Locate the cell with the specified text and output its [X, Y] center coordinate. 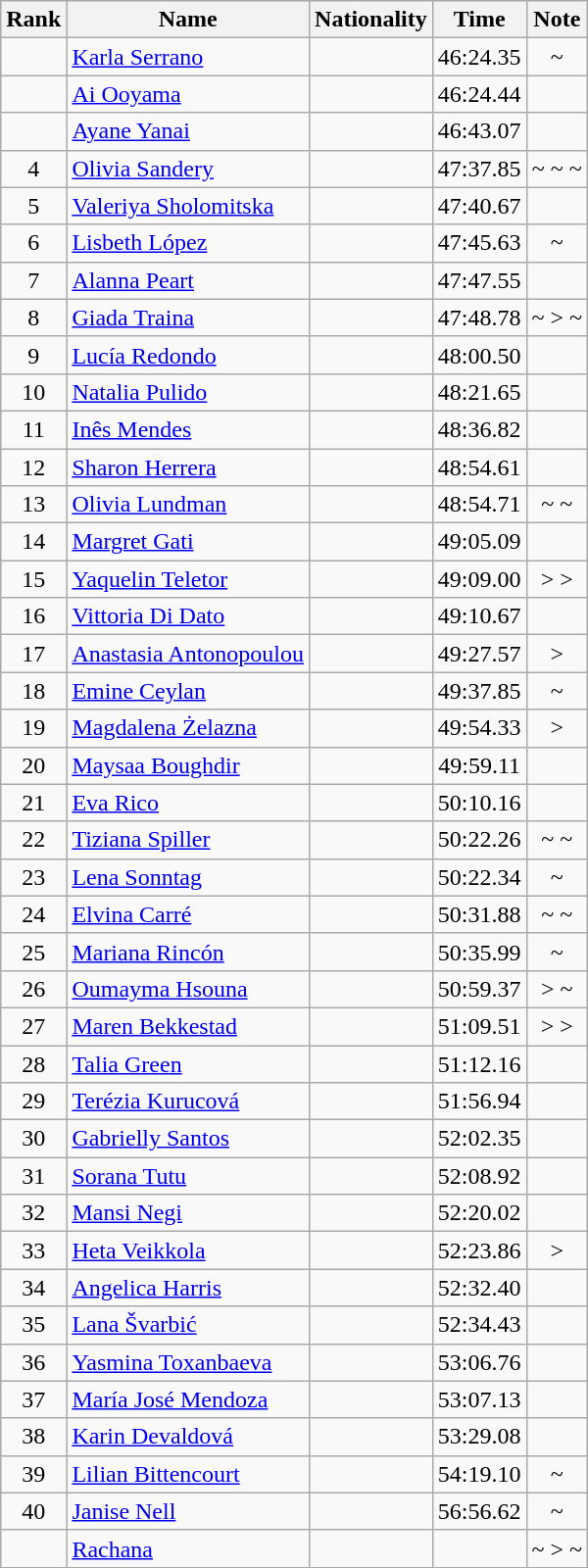
50:59.37 [479, 989]
52:34.43 [479, 1325]
52:20.02 [479, 1213]
Sorana Tutu [188, 1176]
Maren Bekkestad [188, 1026]
Janise Nell [188, 1511]
~ ~ ~ [557, 169]
30 [33, 1139]
51:09.51 [479, 1026]
25 [33, 952]
4 [33, 169]
Rachana [188, 1548]
9 [33, 355]
13 [33, 505]
Mansi Negi [188, 1213]
21 [33, 803]
Note [557, 20]
> ~ [557, 989]
47:47.55 [479, 280]
Angelica Harris [188, 1288]
7 [33, 280]
49:54.33 [479, 728]
6 [33, 243]
Inês Mendes [188, 429]
47:40.67 [479, 206]
Ayane Yanai [188, 131]
Karla Serrano [188, 57]
15 [33, 579]
49:27.57 [479, 654]
Heta Veikkola [188, 1250]
49:37.85 [479, 691]
Maysaa Boughdir [188, 765]
38 [33, 1437]
5 [33, 206]
Oumayma Hsouna [188, 989]
17 [33, 654]
Giada Traina [188, 318]
Mariana Rincón [188, 952]
39 [33, 1474]
Olivia Sandery [188, 169]
50:22.26 [479, 840]
11 [33, 429]
Lilian Bittencourt [188, 1474]
32 [33, 1213]
51:12.16 [479, 1063]
53:06.76 [479, 1362]
Valeriya Sholomitska [188, 206]
29 [33, 1102]
Lana Švarbić [188, 1325]
52:02.35 [479, 1139]
20 [33, 765]
12 [33, 467]
50:10.16 [479, 803]
50:35.99 [479, 952]
46:24.44 [479, 94]
Gabrielly Santos [188, 1139]
34 [33, 1288]
Elvina Carré [188, 914]
María José Mendoza [188, 1399]
36 [33, 1362]
52:32.40 [479, 1288]
23 [33, 877]
Nationality [371, 20]
Olivia Lundman [188, 505]
Vittoria Di Dato [188, 616]
53:07.13 [479, 1399]
50:31.88 [479, 914]
Terézia Kurucová [188, 1102]
40 [33, 1511]
Lucía Redondo [188, 355]
Time [479, 20]
Sharon Herrera [188, 467]
Name [188, 20]
Margret Gati [188, 542]
Natalia Pulido [188, 392]
16 [33, 616]
46:43.07 [479, 131]
22 [33, 840]
37 [33, 1399]
33 [33, 1250]
48:36.82 [479, 429]
47:37.85 [479, 169]
49:10.67 [479, 616]
28 [33, 1063]
56:56.62 [479, 1511]
Tiziana Spiller [188, 840]
Rank [33, 20]
Ai Ooyama [188, 94]
Yaquelin Teletor [188, 579]
Alanna Peart [188, 280]
14 [33, 542]
52:08.92 [479, 1176]
Anastasia Antonopoulou [188, 654]
Emine Ceylan [188, 691]
18 [33, 691]
54:19.10 [479, 1474]
19 [33, 728]
Magdalena Żelazna [188, 728]
49:09.00 [479, 579]
49:59.11 [479, 765]
52:23.86 [479, 1250]
Lena Sonntag [188, 877]
Eva Rico [188, 803]
24 [33, 914]
Karin Devaldová [188, 1437]
53:29.08 [479, 1437]
47:48.78 [479, 318]
31 [33, 1176]
48:54.71 [479, 505]
48:54.61 [479, 467]
26 [33, 989]
50:22.34 [479, 877]
27 [33, 1026]
Lisbeth López [188, 243]
Yasmina Toxanbaeva [188, 1362]
8 [33, 318]
Talia Green [188, 1063]
48:00.50 [479, 355]
49:05.09 [479, 542]
35 [33, 1325]
47:45.63 [479, 243]
51:56.94 [479, 1102]
48:21.65 [479, 392]
46:24.35 [479, 57]
10 [33, 392]
